Detect which cell encompasses the target text, then output its [x, y] center coordinate. 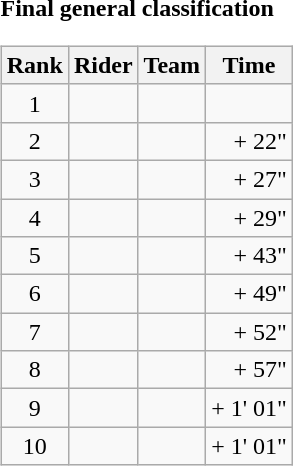
10 [34, 446]
1 [34, 103]
3 [34, 179]
Time [250, 65]
+ 43" [250, 256]
+ 52" [250, 332]
2 [34, 141]
+ 57" [250, 370]
5 [34, 256]
Team [172, 65]
Rank [34, 65]
+ 22" [250, 141]
9 [34, 408]
+ 27" [250, 179]
7 [34, 332]
+ 49" [250, 294]
Rider [103, 65]
6 [34, 294]
4 [34, 217]
8 [34, 370]
+ 29" [250, 217]
